Capture the cell that displays the provided text and extract its (X, Y) central coordinate. 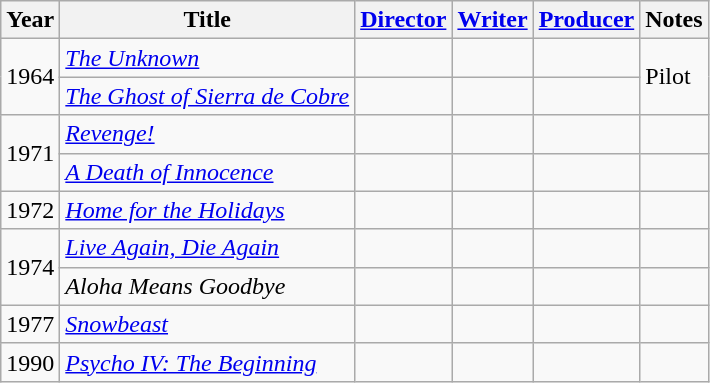
1971 (30, 153)
1964 (30, 77)
1972 (30, 210)
1977 (30, 324)
Aloha Means Goodbye (208, 286)
Pilot (674, 77)
The Ghost of Sierra de Cobre (208, 96)
Title (208, 20)
Snowbeast (208, 324)
1974 (30, 267)
Revenge! (208, 134)
Psycho IV: The Beginning (208, 362)
Notes (674, 20)
Live Again, Die Again (208, 248)
Writer (492, 20)
A Death of Innocence (208, 172)
1990 (30, 362)
Producer (586, 20)
Year (30, 20)
The Unknown (208, 58)
Home for the Holidays (208, 210)
Director (404, 20)
